Detect which cell encompasses the target text, then output its [X, Y] center coordinate. 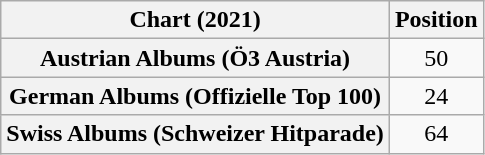
Austrian Albums (Ö3 Austria) [196, 58]
Chart (2021) [196, 20]
64 [436, 134]
Swiss Albums (Schweizer Hitparade) [196, 134]
Position [436, 20]
50 [436, 58]
24 [436, 96]
German Albums (Offizielle Top 100) [196, 96]
